Detect which cell encompasses the target text, then output its [x, y] center coordinate. 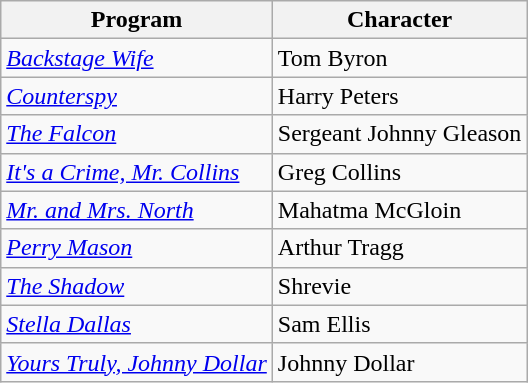
Greg Collins [400, 172]
Backstage Wife [137, 58]
Perry Mason [137, 248]
It's a Crime, Mr. Collins [137, 172]
Harry Peters [400, 96]
Yours Truly, Johnny Dollar [137, 362]
Character [400, 20]
Arthur Tragg [400, 248]
Counterspy [137, 96]
Program [137, 20]
The Falcon [137, 134]
Sergeant Johnny Gleason [400, 134]
Stella Dallas [137, 324]
Johnny Dollar [400, 362]
Shrevie [400, 286]
Mahatma McGloin [400, 210]
Mr. and Mrs. North [137, 210]
Tom Byron [400, 58]
Sam Ellis [400, 324]
The Shadow [137, 286]
